Identify which cell holds the provided text, then report its [X, Y] central coordinate. 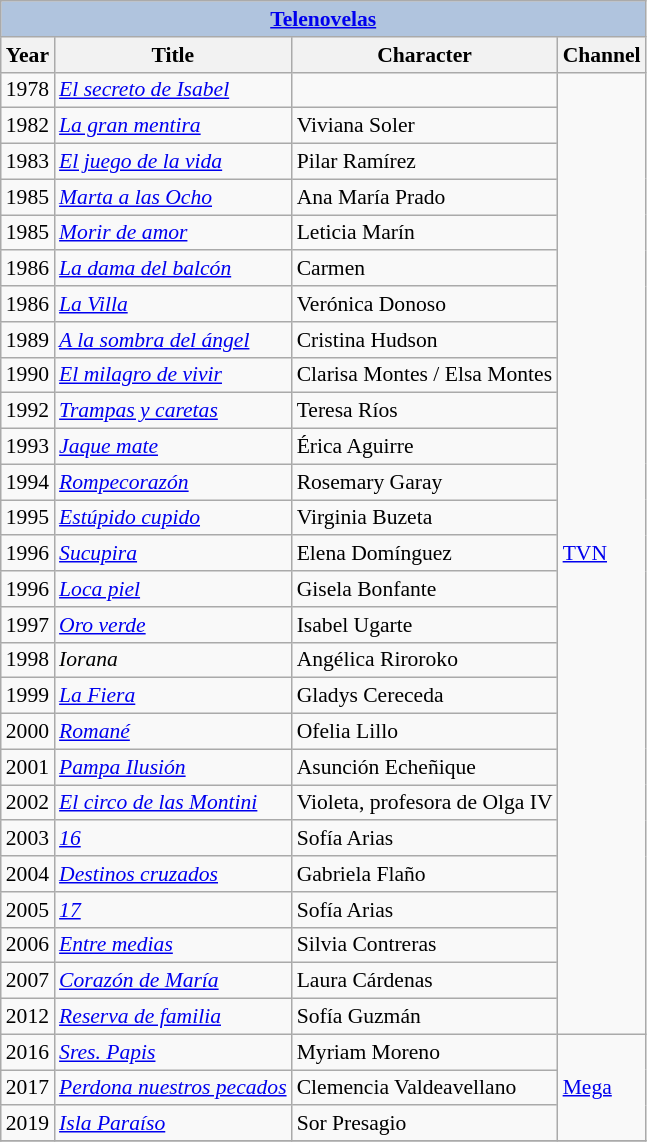
Oro verde [173, 625]
El circo de las Montini [173, 803]
Elena Domínguez [425, 554]
El secreto de Isabel [173, 90]
2005 [28, 910]
Sofía Guzmán [425, 1017]
Destinos cruzados [173, 874]
Romané [173, 732]
2007 [28, 981]
Clemencia Valdeavellano [425, 1088]
Ana María Prado [425, 197]
Perdona nuestros pecados [173, 1088]
Clarisa Montes / Elsa Montes [425, 375]
Entre medias [173, 945]
2002 [28, 803]
Laura Cárdenas [425, 981]
2012 [28, 1017]
Rosemary Garay [425, 482]
Teresa Ríos [425, 411]
1983 [28, 162]
La Fiera [173, 696]
2017 [28, 1088]
2016 [28, 1052]
Isabel Ugarte [425, 625]
Érica Aguirre [425, 447]
Sucupira [173, 554]
1990 [28, 375]
17 [173, 910]
1994 [28, 482]
Marta a las Ocho [173, 197]
Myriam Moreno [425, 1052]
Isla Paraíso [173, 1124]
2006 [28, 945]
Reserva de familia [173, 1017]
1982 [28, 126]
La Villa [173, 304]
Character [425, 55]
Jaque mate [173, 447]
Ofelia Lillo [425, 732]
Sor Presagio [425, 1124]
Silvia Contreras [425, 945]
Morir de amor [173, 233]
Mega [602, 1088]
Channel [602, 55]
TVN [602, 553]
Cristina Hudson [425, 340]
Trampas y caretas [173, 411]
Leticia Marín [425, 233]
Angélica Riroroko [425, 660]
2004 [28, 874]
Sres. Papis [173, 1052]
2019 [28, 1124]
La dama del balcón [173, 269]
1989 [28, 340]
1992 [28, 411]
Pampa Ilusión [173, 767]
La gran mentira [173, 126]
1995 [28, 518]
16 [173, 839]
2000 [28, 732]
Gabriela Flaño [425, 874]
A la sombra del ángel [173, 340]
Verónica Donoso [425, 304]
Pilar Ramírez [425, 162]
Loca piel [173, 589]
1999 [28, 696]
Estúpido cupido [173, 518]
El juego de la vida [173, 162]
El milagro de vivir [173, 375]
Iorana [173, 660]
1997 [28, 625]
Virginia Buzeta [425, 518]
Corazón de María [173, 981]
Asunción Echeñique [425, 767]
2003 [28, 839]
Rompecorazón [173, 482]
1978 [28, 90]
Gladys Cereceda [425, 696]
Gisela Bonfante [425, 589]
Year [28, 55]
Carmen [425, 269]
1993 [28, 447]
Title [173, 55]
Violeta, profesora de Olga IV [425, 803]
1998 [28, 660]
2001 [28, 767]
Telenovelas [324, 19]
Viviana Soler [425, 126]
